Determine the (x, y) coordinate at the center of the cell enclosing the given text.  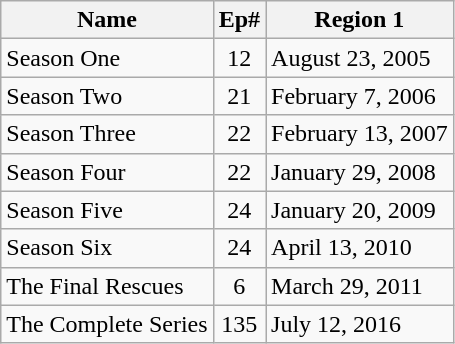
Season Five (107, 210)
February 7, 2006 (360, 96)
August 23, 2005 (360, 58)
21 (239, 96)
Ep# (239, 20)
Season Two (107, 96)
Season One (107, 58)
March 29, 2011 (360, 286)
April 13, 2010 (360, 248)
Season Three (107, 134)
The Complete Series (107, 324)
The Final Rescues (107, 286)
12 (239, 58)
Name (107, 20)
Region 1 (360, 20)
July 12, 2016 (360, 324)
135 (239, 324)
Season Six (107, 248)
Season Four (107, 172)
January 29, 2008 (360, 172)
February 13, 2007 (360, 134)
January 20, 2009 (360, 210)
6 (239, 286)
